Scan for the cell matching the given text and deliver its [x, y] coordinate at center. 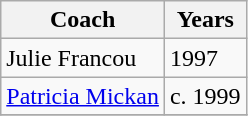
c. 1999 [205, 96]
Patricia Mickan [83, 96]
Years [205, 20]
Coach [83, 20]
1997 [205, 58]
Julie Francou [83, 58]
